For the text-containing cell, return its midpoint in [X, Y] coordinate format. 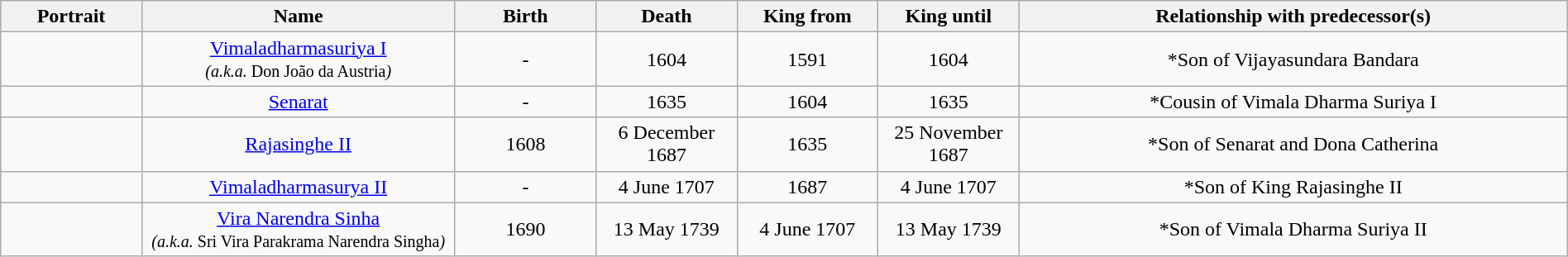
1608 [525, 144]
*Son of King Rajasinghe II [1293, 187]
*Son of Vijayasundara Bandara [1293, 59]
Name [298, 17]
Vimaladharmasuriya I(a.k.a. Don João da Austria) [298, 59]
Death [667, 17]
Relationship with predecessor(s) [1293, 17]
25 November 1687 [949, 144]
Rajasinghe II [298, 144]
1690 [525, 230]
6 December 1687 [667, 144]
King from [807, 17]
Birth [525, 17]
Vimaladharmasurya II [298, 187]
1591 [807, 59]
Portrait [71, 17]
Vira Narendra Sinha(a.k.a. Sri Vira Parakrama Narendra Singha) [298, 230]
*Son of Senarat and Dona Catherina [1293, 144]
1687 [807, 187]
*Cousin of Vimala Dharma Suriya I [1293, 102]
*Son of Vimala Dharma Suriya II [1293, 230]
King until [949, 17]
Senarat [298, 102]
